Detect which cell encompasses the target text, then output its [x, y] center coordinate. 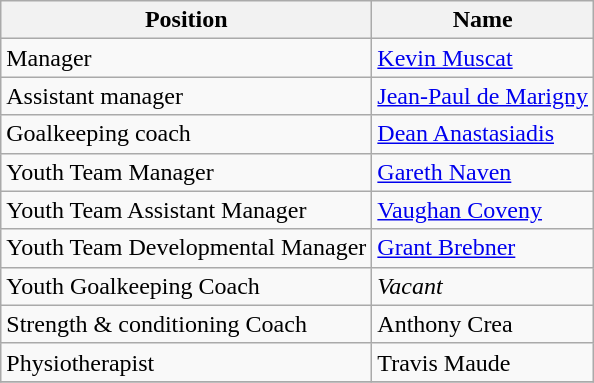
Strength & conditioning Coach [186, 324]
Position [186, 20]
Youth Team Assistant Manager [186, 210]
Physiotherapist [186, 362]
Travis Maude [483, 362]
Youth Goalkeeping Coach [186, 286]
Anthony Crea [483, 324]
Youth Team Developmental Manager [186, 248]
Gareth Naven [483, 172]
Vacant [483, 286]
Name [483, 20]
Dean Anastasiadis [483, 134]
Grant Brebner [483, 248]
Kevin Muscat [483, 58]
Vaughan Coveny [483, 210]
Goalkeeping coach [186, 134]
Assistant manager [186, 96]
Manager [186, 58]
Jean-Paul de Marigny [483, 96]
Youth Team Manager [186, 172]
